Determine the [X, Y] coordinate at the center of the cell enclosing the given text.  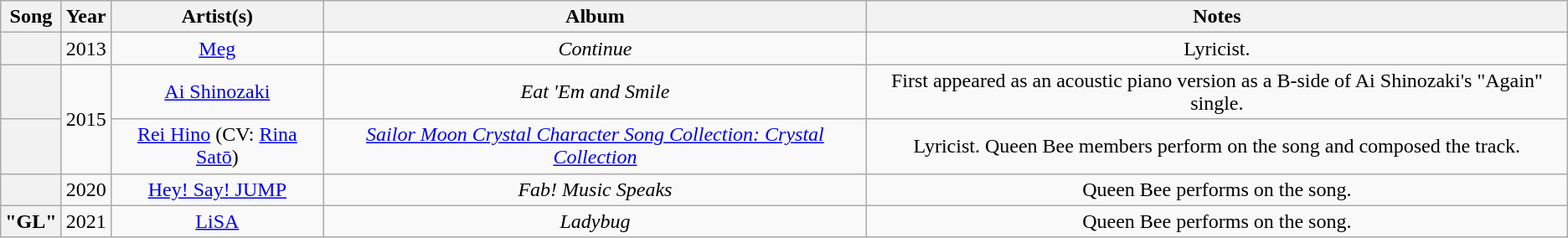
Album [595, 17]
Ai Shinozaki [217, 92]
2015 [85, 119]
Meg [217, 49]
Sailor Moon Crystal Character Song Collection: Crystal Collection [595, 146]
2013 [85, 49]
Lyricist. [1216, 49]
Year [85, 17]
Rei Hino (CV: Rina Satō) [217, 146]
Continue [595, 49]
Ladybug [595, 221]
LiSA [217, 221]
Hey! Say! JUMP [217, 189]
First appeared as an acoustic piano version as a B-side of Ai Shinozaki's "Again" single. [1216, 92]
"GL" [31, 221]
Song [31, 17]
Fab! Music Speaks [595, 189]
Lyricist. Queen Bee members perform on the song and composed the track. [1216, 146]
2021 [85, 221]
Notes [1216, 17]
Artist(s) [217, 17]
2020 [85, 189]
Eat 'Em and Smile [595, 92]
